Find where the given text appears and provide that cell's center as (x, y) coordinate. 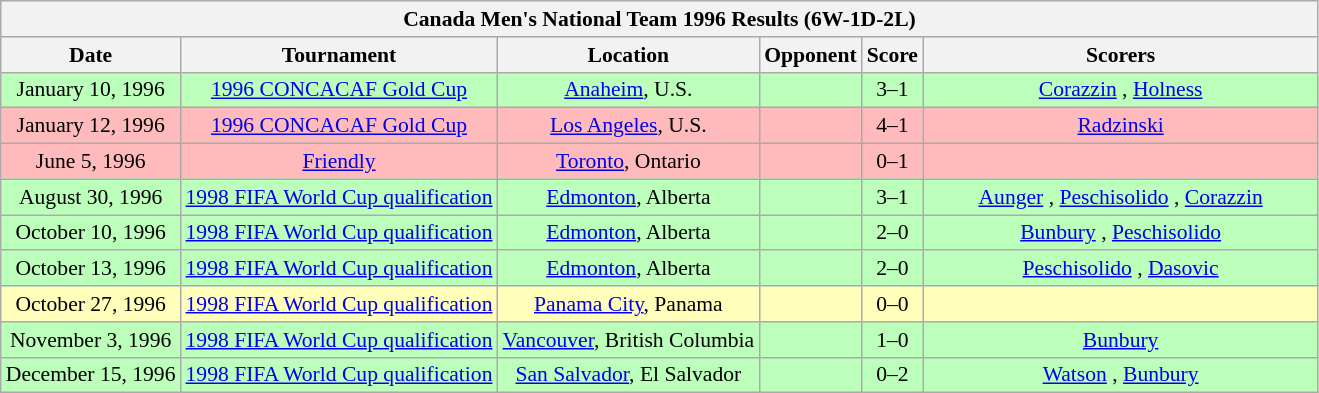
January 12, 1996 (91, 126)
San Salvador, El Salvador (629, 375)
0–1 (892, 162)
0–2 (892, 375)
Vancouver, British Columbia (629, 340)
Watson , Bunbury (1120, 375)
Radzinski (1120, 126)
Aunger , Peschisolido , Corazzin (1120, 197)
June 5, 1996 (91, 162)
Panama City, Panama (629, 304)
Location (629, 55)
Corazzin , Holness (1120, 90)
Opponent (810, 55)
Anaheim, U.S. (629, 90)
Peschisolido , Dasovic (1120, 269)
Date (91, 55)
Bunbury (1120, 340)
January 10, 1996 (91, 90)
October 13, 1996 (91, 269)
Tournament (340, 55)
1–0 (892, 340)
4–1 (892, 126)
Canada Men's National Team 1996 Results (6W-1D-2L) (660, 19)
November 3, 1996 (91, 340)
October 27, 1996 (91, 304)
Toronto, Ontario (629, 162)
December 15, 1996 (91, 375)
Los Angeles, U.S. (629, 126)
0–0 (892, 304)
August 30, 1996 (91, 197)
Friendly (340, 162)
Score (892, 55)
Bunbury , Peschisolido (1120, 233)
October 10, 1996 (91, 233)
Scorers (1120, 55)
